Scan for the cell matching the given text and deliver its [X, Y] coordinate at center. 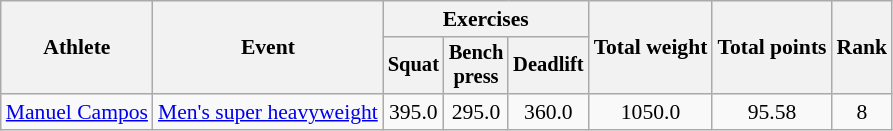
8 [862, 112]
Total points [772, 48]
395.0 [414, 112]
Squat [414, 66]
Rank [862, 48]
95.58 [772, 112]
Athlete [77, 48]
Exercises [486, 19]
360.0 [548, 112]
Deadlift [548, 66]
Benchpress [476, 66]
Event [268, 48]
295.0 [476, 112]
1050.0 [651, 112]
Men's super heavyweight [268, 112]
Manuel Campos [77, 112]
Total weight [651, 48]
